From the cell containing the given text, extract its center point as (x, y) coordinate. 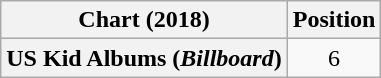
6 (334, 58)
Chart (2018) (144, 20)
Position (334, 20)
US Kid Albums (Billboard) (144, 58)
